Find where the given text appears and provide that cell's center as [X, Y] coordinate. 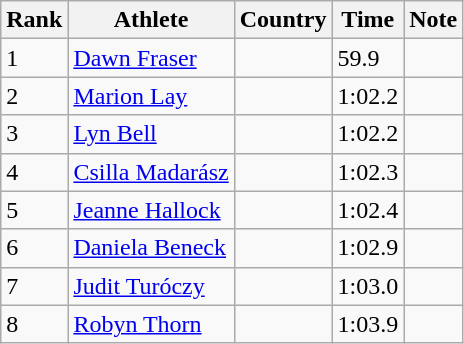
Athlete [151, 20]
3 [34, 134]
Rank [34, 20]
Time [368, 20]
8 [34, 324]
Daniela Beneck [151, 248]
Lyn Bell [151, 134]
1:02.4 [368, 210]
Csilla Madarász [151, 172]
Marion Lay [151, 96]
7 [34, 286]
Jeanne Hallock [151, 210]
Judit Turóczy [151, 286]
1:02.3 [368, 172]
1:03.9 [368, 324]
2 [34, 96]
Country [283, 20]
6 [34, 248]
1:02.9 [368, 248]
Robyn Thorn [151, 324]
Dawn Fraser [151, 58]
5 [34, 210]
59.9 [368, 58]
4 [34, 172]
1:03.0 [368, 286]
Note [434, 20]
1 [34, 58]
